Search for the cell housing the specified text and yield its [X, Y] center coordinate. 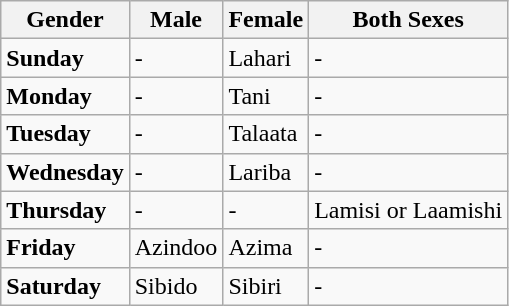
Talaata [266, 134]
Azima [266, 248]
Lamisi or Laamishi [408, 210]
Saturday [65, 286]
Sibido [176, 286]
Azindoo [176, 248]
Sibiri [266, 286]
Monday [65, 96]
Lahari [266, 58]
Friday [65, 248]
Both Sexes [408, 20]
Male [176, 20]
Thursday [65, 210]
Gender [65, 20]
Tani [266, 96]
Tuesday [65, 134]
Sunday [65, 58]
Female [266, 20]
Wednesday [65, 172]
Lariba [266, 172]
